Capture the cell that displays the provided text and extract its (x, y) central coordinate. 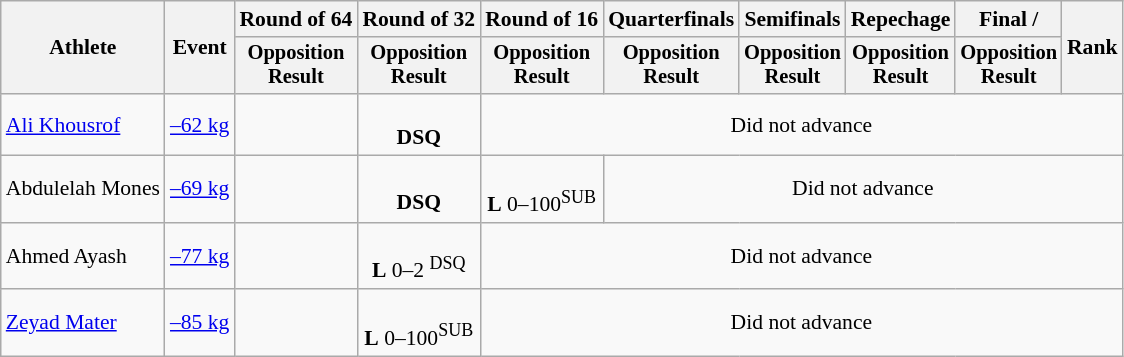
Athlete (83, 48)
Semifinals (792, 19)
Zeyad Mater (83, 322)
L 0–2 DSQ (418, 256)
–69 kg (200, 190)
Round of 32 (418, 19)
Event (200, 48)
Final / (1008, 19)
–62 kg (200, 124)
Repechage (901, 19)
Ahmed Ayash (83, 256)
Quarterfinals (671, 19)
Rank (1092, 48)
–77 kg (200, 256)
Ali Khousrof (83, 124)
Round of 16 (542, 19)
Round of 64 (296, 19)
–85 kg (200, 322)
Abdulelah Mones (83, 190)
